Scan for the cell matching the given text and deliver its (x, y) coordinate at center. 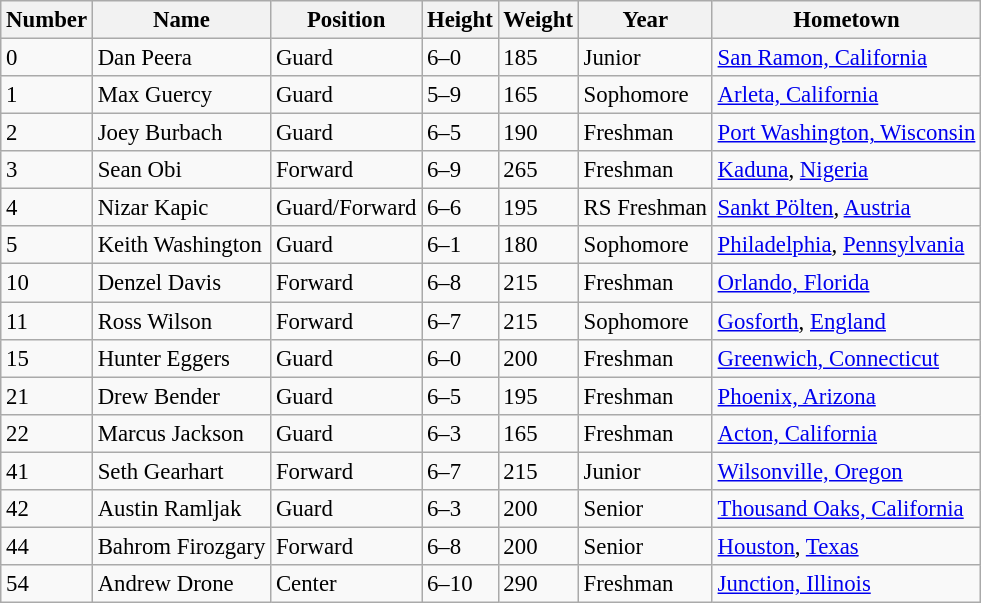
6–6 (460, 208)
1 (47, 95)
Orlando, Florida (846, 283)
Year (645, 20)
Name (181, 20)
6–1 (460, 245)
Center (346, 584)
2 (47, 133)
5–9 (460, 95)
4 (47, 208)
Number (47, 20)
42 (47, 509)
Acton, California (846, 433)
Sankt Pölten, Austria (846, 208)
Austin Ramljak (181, 509)
Phoenix, Arizona (846, 396)
RS Freshman (645, 208)
Hunter Eggers (181, 358)
San Ramon, California (846, 58)
0 (47, 58)
Andrew Drone (181, 584)
290 (538, 584)
41 (47, 471)
6–9 (460, 170)
Nizar Kapic (181, 208)
Position (346, 20)
Dan Peera (181, 58)
22 (47, 433)
6–10 (460, 584)
Drew Bender (181, 396)
Wilsonville, Oregon (846, 471)
180 (538, 245)
Gosforth, England (846, 321)
5 (47, 245)
Houston, Texas (846, 546)
265 (538, 170)
Seth Gearhart (181, 471)
21 (47, 396)
Philadelphia, Pennsylvania (846, 245)
Port Washington, Wisconsin (846, 133)
3 (47, 170)
190 (538, 133)
Sean Obi (181, 170)
Guard/Forward (346, 208)
Joey Burbach (181, 133)
Greenwich, Connecticut (846, 358)
Weight (538, 20)
Junction, Illinois (846, 584)
Arleta, California (846, 95)
Thousand Oaks, California (846, 509)
10 (47, 283)
54 (47, 584)
Height (460, 20)
Keith Washington (181, 245)
Kaduna, Nigeria (846, 170)
Ross Wilson (181, 321)
185 (538, 58)
15 (47, 358)
11 (47, 321)
Marcus Jackson (181, 433)
Max Guercy (181, 95)
44 (47, 546)
Bahrom Firozgary (181, 546)
Denzel Davis (181, 283)
Hometown (846, 20)
